Find where the given text appears and provide that cell's center as [X, Y] coordinate. 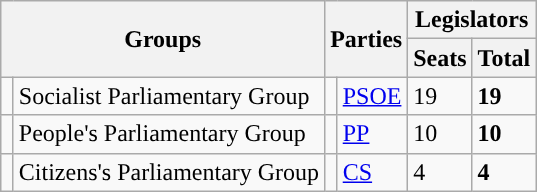
Socialist Parliamentary Group [168, 96]
Total [504, 58]
People's Parliamentary Group [168, 134]
Legislators [472, 20]
PP [372, 134]
Parties [366, 39]
PSOE [372, 96]
Citizens's Parliamentary Group [168, 172]
Groups [163, 39]
Seats [440, 58]
CS [372, 172]
